Return the [x, y] coordinate for the center point of the cell that contains the specified text.  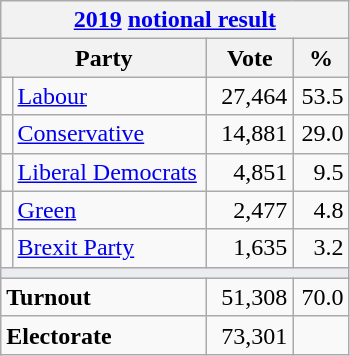
51,308 [250, 297]
Labour [110, 96]
Turnout [104, 297]
2,477 [250, 210]
27,464 [250, 96]
14,881 [250, 134]
70.0 [321, 297]
3.2 [321, 248]
Brexit Party [110, 248]
Party [104, 58]
29.0 [321, 134]
Conservative [110, 134]
9.5 [321, 172]
1,635 [250, 248]
Vote [250, 58]
2019 notional result [175, 20]
% [321, 58]
Green [110, 210]
53.5 [321, 96]
Liberal Democrats [110, 172]
Electorate [104, 335]
73,301 [250, 335]
4.8 [321, 210]
4,851 [250, 172]
